Find where the given text appears and provide that cell's center as [x, y] coordinate. 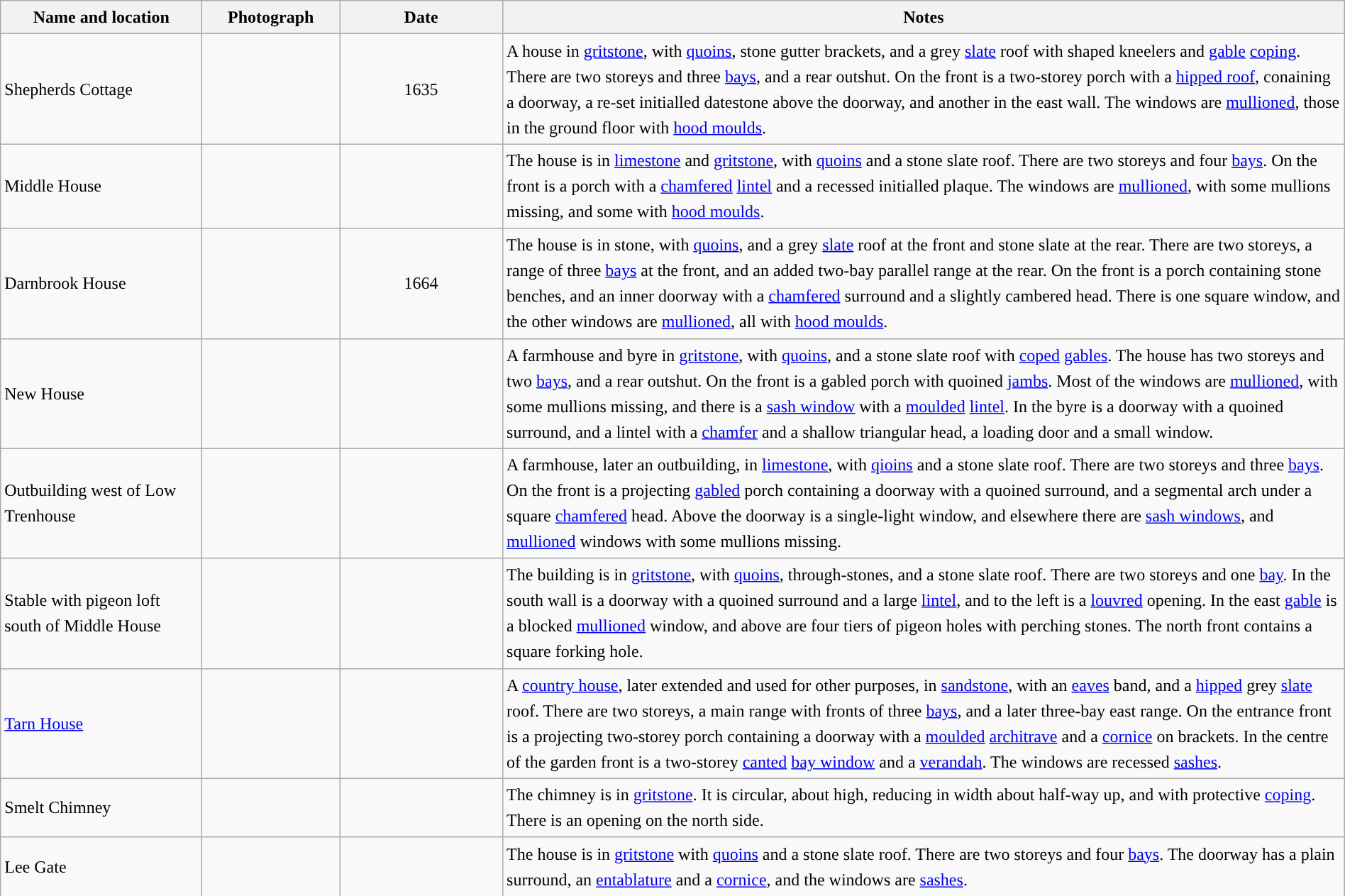
New House [101, 393]
Tarn House [101, 724]
Stable with pigeon loft south of Middle House [101, 613]
Notes [924, 17]
Lee Gate [101, 867]
Date [421, 17]
Middle House [101, 186]
Outbuilding west of Low Trenhouse [101, 504]
Name and location [101, 17]
Shepherds Cottage [101, 89]
Smelt Chimney [101, 807]
1635 [421, 89]
Darnbrook House [101, 284]
1664 [421, 284]
Photograph [271, 17]
